Output the [x, y] coordinate of the center of the cell containing the given text.  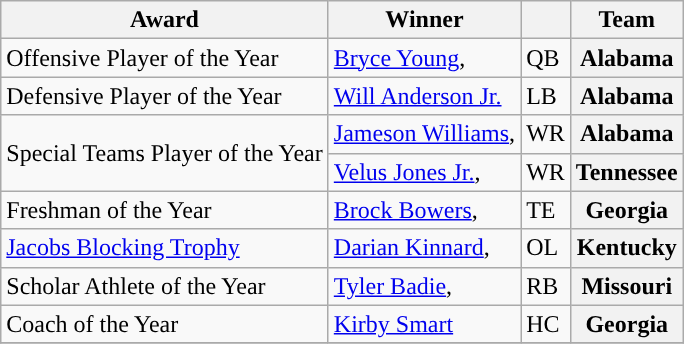
LB [546, 96]
Winner [424, 20]
Team [626, 20]
Bryce Young, [424, 58]
Offensive Player of the Year [165, 58]
Darian Kinnard, [424, 248]
RB [546, 286]
Missouri [626, 286]
Award [165, 20]
OL [546, 248]
Tennessee [626, 172]
Coach of the Year [165, 324]
Kentucky [626, 248]
Scholar Athlete of the Year [165, 286]
HC [546, 324]
TE [546, 210]
Brock Bowers, [424, 210]
Tyler Badie, [424, 286]
QB [546, 58]
Velus Jones Jr., [424, 172]
Jacobs Blocking Trophy [165, 248]
Special Teams Player of the Year [165, 153]
Jameson Williams, [424, 134]
Will Anderson Jr. [424, 96]
Freshman of the Year [165, 210]
Kirby Smart [424, 324]
Defensive Player of the Year [165, 96]
